For the text-containing cell, return its midpoint in (X, Y) coordinate format. 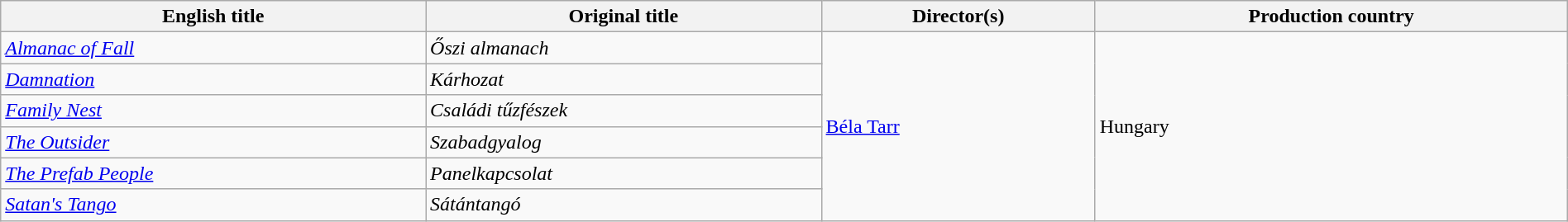
Őszi almanach (624, 48)
Almanac of Fall (213, 48)
Sátántangó (624, 205)
Panelkapcsolat (624, 173)
Szabadgyalog (624, 142)
The Prefab People (213, 173)
Kárhozat (624, 79)
Satan's Tango (213, 205)
Családi tűzfészek (624, 111)
English title (213, 17)
Damnation (213, 79)
The Outsider (213, 142)
Original title (624, 17)
Hungary (1331, 126)
Production country (1331, 17)
Family Nest (213, 111)
Béla Tarr (958, 126)
Director(s) (958, 17)
